Provide the [x, y] coordinate of the cell's center where the given text is located.  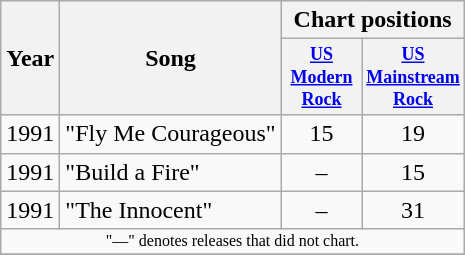
"The Innocent" [170, 210]
"—" denotes releases that did not chart. [232, 241]
31 [413, 210]
"Fly Me Courageous" [170, 134]
"Build a Fire" [170, 172]
Year [30, 58]
US Mainstream Rock [413, 77]
Chart positions [372, 20]
Song [170, 58]
US Modern Rock [322, 77]
19 [413, 134]
